Detect which cell encompasses the target text, then output its (X, Y) center coordinate. 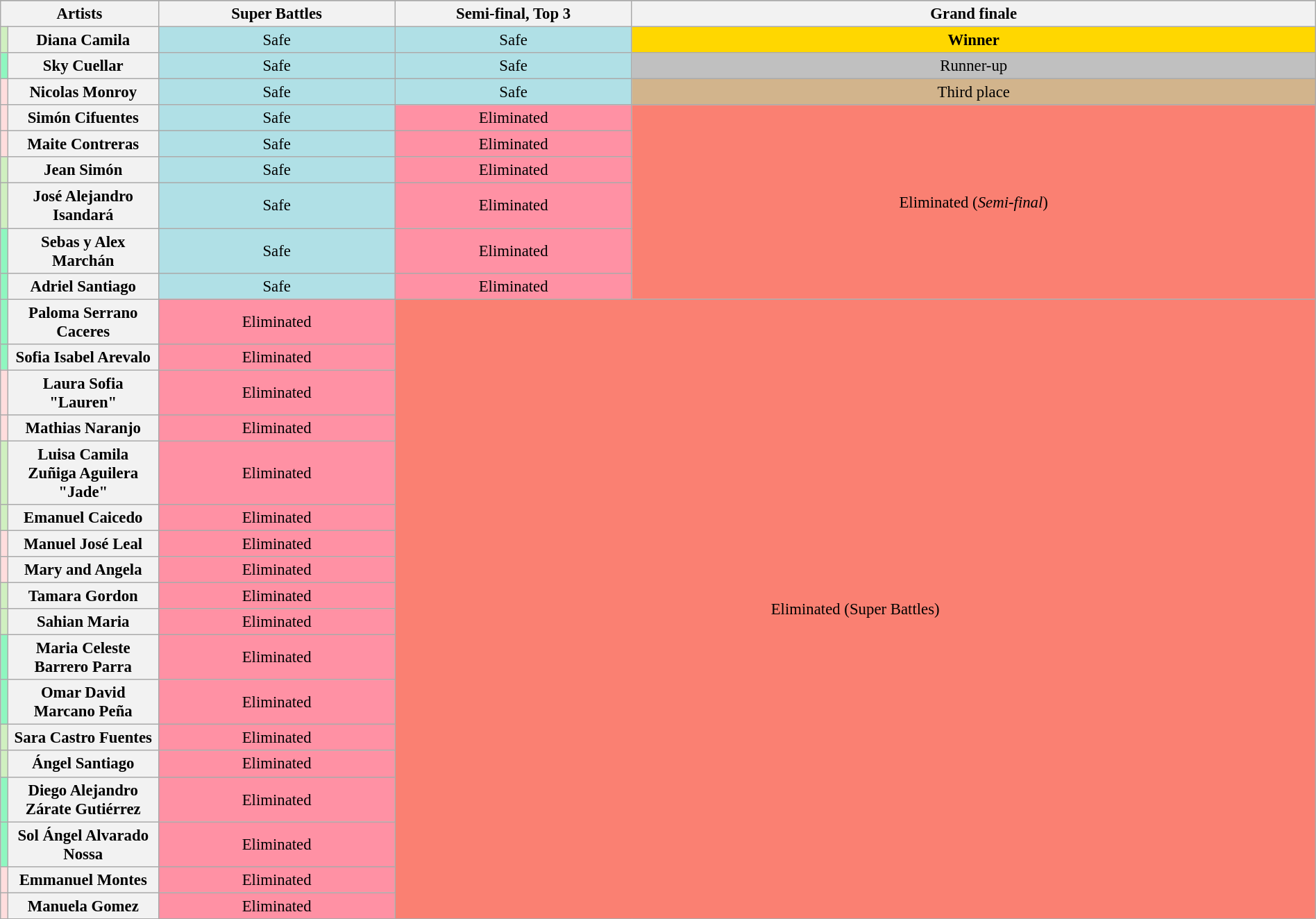
Runner-up (973, 66)
Grand finale (973, 14)
Emanuel Caicedo (83, 518)
Sky Cuellar (83, 66)
Maria Celeste Barrero Parra (83, 658)
Adriel Santiago (83, 286)
Simón Cifuentes (83, 118)
Sara Castro Fuentes (83, 738)
Emmanuel Montes (83, 879)
Sahian Maria (83, 622)
Manuel José Leal (83, 543)
Sofia Isabel Arevalo (83, 357)
Diana Camila (83, 40)
Manuela Gomez (83, 906)
Third place (973, 92)
Eliminated (Semi-final) (973, 202)
Winner (973, 40)
Tamara Gordon (83, 596)
Maite Contreras (83, 144)
Mathias Naranjo (83, 428)
Paloma Serrano Caceres (83, 322)
Sol Ángel Alvarado Nossa (83, 844)
Mary and Angela (83, 570)
Laura Sofia "Lauren" (83, 393)
José Alejandro Isandará (83, 205)
Eliminated (Super Battles) (855, 609)
Nicolas Monroy (83, 92)
Diego Alejandro Zárate Gutiérrez (83, 800)
Jean Simón (83, 170)
Omar David Marcano Peña (83, 702)
Super Battles (276, 14)
Artists (79, 14)
Luisa Camila Zuñiga Aguilera "Jade" (83, 473)
Ángel Santiago (83, 764)
Sebas y Alex Marchán (83, 251)
Semi-final, Top 3 (514, 14)
